Return (X, Y) of the center of cell containing provided text 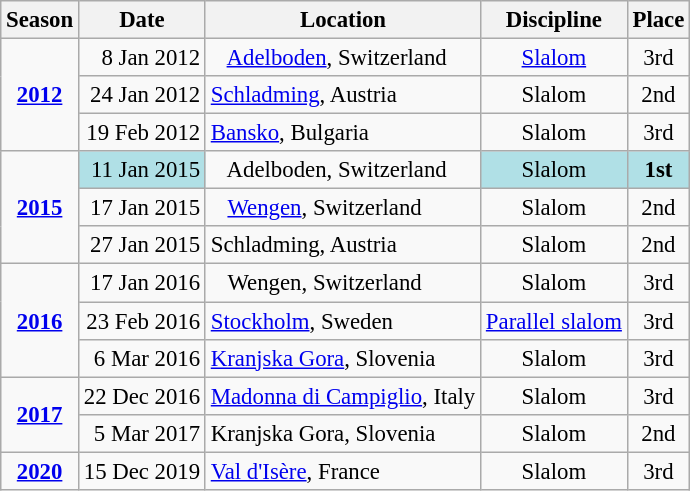
17 Jan 2016 (142, 283)
6 Mar 2016 (142, 358)
11 Jan 2015 (142, 170)
2015 (40, 208)
19 Feb 2012 (142, 133)
2012 (40, 96)
15 Dec 2019 (142, 471)
24 Jan 2012 (142, 95)
Place (658, 20)
27 Jan 2015 (142, 245)
1st (658, 170)
5 Mar 2017 (142, 433)
Parallel slalom (554, 321)
2016 (40, 320)
Val d'Isère, France (342, 471)
Date (142, 20)
2020 (40, 471)
Madonna di Campiglio, Italy (342, 396)
Bansko, Bulgaria (342, 133)
22 Dec 2016 (142, 396)
Discipline (554, 20)
Location (342, 20)
8 Jan 2012 (142, 58)
Stockholm, Sweden (342, 321)
17 Jan 2015 (142, 208)
Season (40, 20)
2017 (40, 414)
23 Feb 2016 (142, 321)
